Extract the (X, Y) coordinate from the center of the cell holding the provided text.  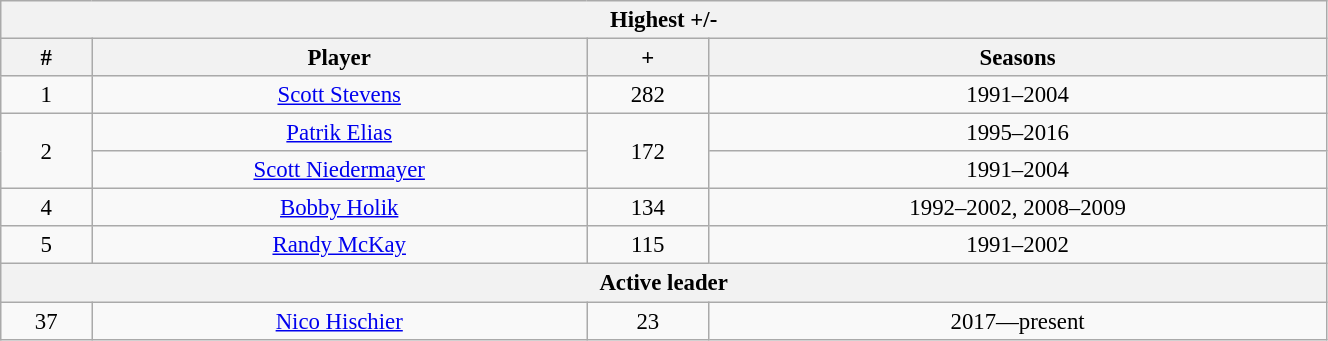
Bobby Holik (340, 208)
+ (648, 58)
Scott Stevens (340, 95)
4 (46, 208)
2017—present (1018, 321)
Scott Niedermayer (340, 170)
1 (46, 95)
# (46, 58)
Nico Hischier (340, 321)
115 (648, 245)
1992–2002, 2008–2009 (1018, 208)
Active leader (664, 283)
1995–2016 (1018, 133)
Seasons (1018, 58)
172 (648, 152)
Player (340, 58)
2 (46, 152)
Patrik Elias (340, 133)
282 (648, 95)
23 (648, 321)
134 (648, 208)
5 (46, 245)
Highest +/- (664, 20)
37 (46, 321)
Randy McKay (340, 245)
1991–2002 (1018, 245)
